For the text-containing cell, return its midpoint in (x, y) coordinate format. 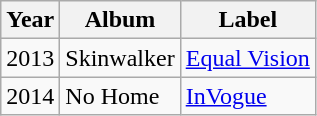
No Home (120, 96)
Label (248, 20)
Equal Vision (248, 58)
Skinwalker (120, 58)
Album (120, 20)
Year (30, 20)
InVogue (248, 96)
2014 (30, 96)
2013 (30, 58)
